Find where the given text appears and provide that cell's center as (x, y) coordinate. 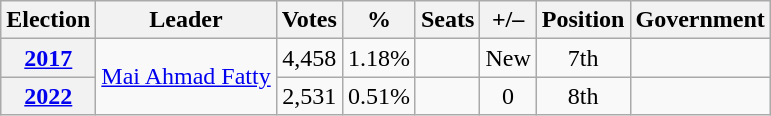
Mai Ahmad Fatty (186, 77)
0 (508, 96)
4,458 (309, 58)
2017 (48, 58)
+/– (508, 20)
Position (583, 20)
Votes (309, 20)
% (378, 20)
Leader (186, 20)
1.18% (378, 58)
Election (48, 20)
Government (700, 20)
2,531 (309, 96)
Seats (447, 20)
0.51% (378, 96)
2022 (48, 96)
New (508, 58)
7th (583, 58)
8th (583, 96)
